Locate the cell with the specified text and output its [x, y] center coordinate. 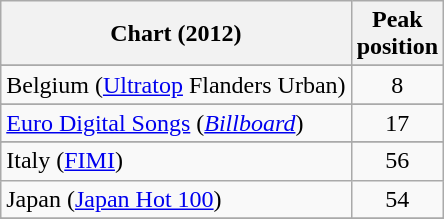
17 [397, 123]
Peakposition [397, 34]
Chart (2012) [176, 34]
56 [397, 161]
Italy (FIMI) [176, 161]
54 [397, 199]
Belgium (Ultratop Flanders Urban) [176, 85]
Euro Digital Songs (Billboard) [176, 123]
Japan (Japan Hot 100) [176, 199]
8 [397, 85]
